Extract the [x, y] coordinate from the center of the cell holding the provided text.  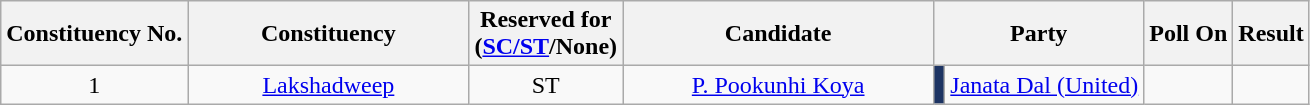
P. Pookunhi Koya [778, 85]
Constituency No. [94, 34]
Result [1271, 34]
Reserved for(SC/ST/None) [546, 34]
1 [94, 85]
Poll On [1188, 34]
ST [546, 85]
Janata Dal (United) [1044, 85]
Constituency [328, 34]
Candidate [778, 34]
Lakshadweep [328, 85]
Party [1039, 34]
